Return the [X, Y] coordinate for the center point of the cell that contains the specified text.  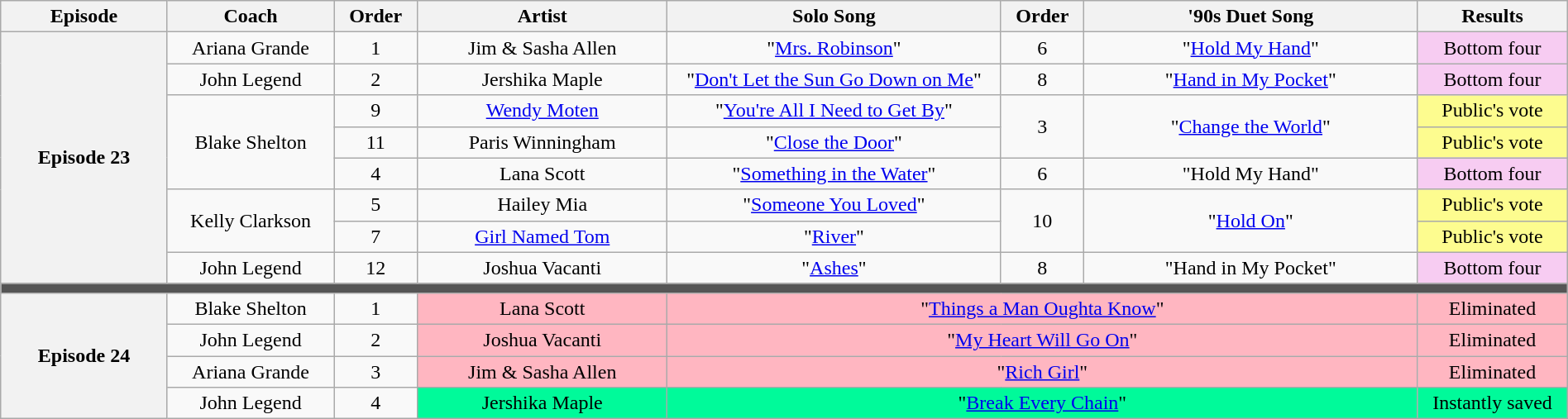
Hailey Mia [543, 205]
Episode [84, 17]
Coach [251, 17]
"River" [834, 236]
"Things a Man Oughta Know" [1042, 308]
9 [375, 111]
Episode 23 [84, 158]
"You're All I Need to Get By" [834, 111]
'90s Duet Song [1250, 17]
10 [1042, 221]
Results [1492, 17]
Wendy Moten [543, 111]
Episode 24 [84, 355]
12 [375, 268]
7 [375, 236]
Solo Song [834, 17]
"Hold On" [1250, 221]
"Close the Door" [834, 142]
"Rich Girl" [1042, 371]
Artist [543, 17]
Paris Winningham [543, 142]
11 [375, 142]
Kelly Clarkson [251, 221]
"Don't Let the Sun Go Down on Me" [834, 79]
"Something in the Water" [834, 174]
"Change the World" [1250, 126]
"Someone You Loved" [834, 205]
Instantly saved [1492, 403]
"Break Every Chain" [1042, 403]
"My Heart Will Go On" [1042, 340]
5 [375, 205]
"Ashes" [834, 268]
"Mrs. Robinson" [834, 48]
Girl Named Tom [543, 236]
